Search for the cell housing the specified text and yield its (X, Y) center coordinate. 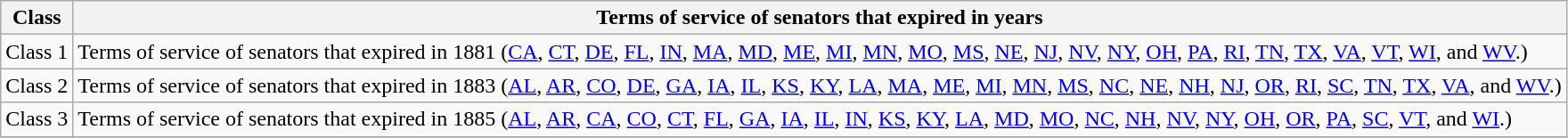
Class 1 (37, 52)
Class 2 (37, 85)
Class 3 (37, 119)
Terms of service of senators that expired in years (820, 18)
Class (37, 18)
